For the text-containing cell, return its midpoint in (X, Y) coordinate format. 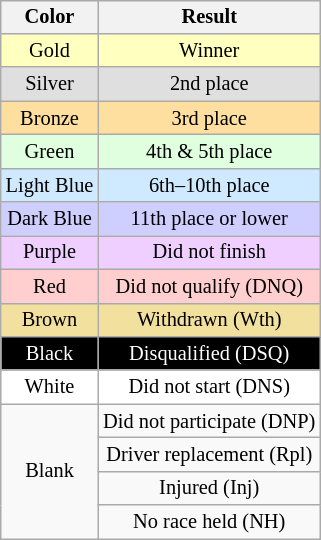
Did not start (DNS) (209, 387)
Bronze (50, 118)
Result (209, 17)
Disqualified (DSQ) (209, 354)
Purple (50, 253)
Light Blue (50, 185)
Winner (209, 51)
Did not participate (DNP) (209, 421)
Dark Blue (50, 219)
Green (50, 152)
Did not qualify (DNQ) (209, 286)
White (50, 387)
Driver replacement (Rpl) (209, 455)
3rd place (209, 118)
No race held (NH) (209, 522)
Color (50, 17)
Blank (50, 472)
Did not finish (209, 253)
6th–10th place (209, 185)
2nd place (209, 84)
Brown (50, 320)
11th place or lower (209, 219)
Injured (Inj) (209, 488)
4th & 5th place (209, 152)
Silver (50, 84)
Gold (50, 51)
Withdrawn (Wth) (209, 320)
Black (50, 354)
Red (50, 286)
